Capture the cell that displays the provided text and extract its (X, Y) central coordinate. 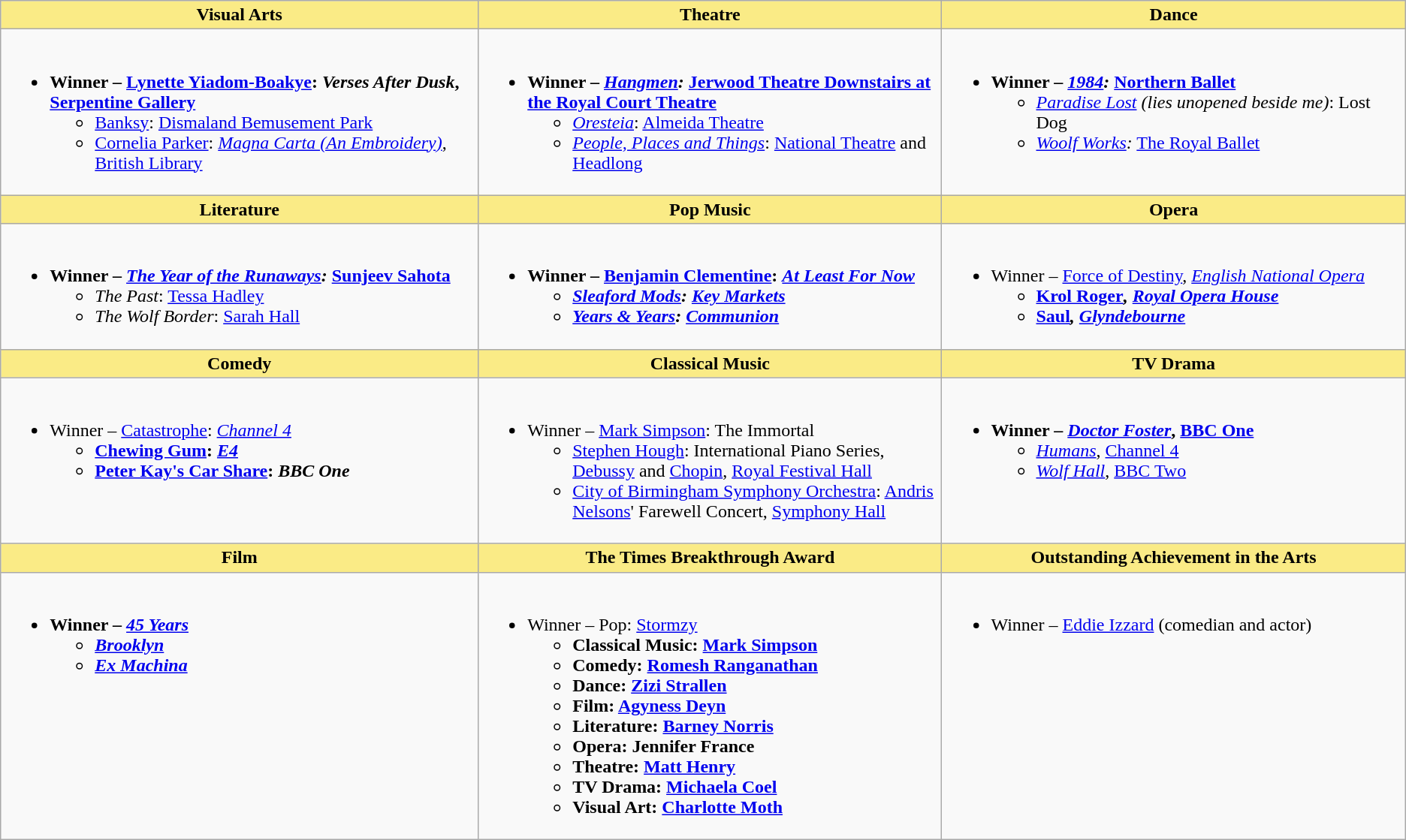
Film (240, 558)
Winner – Eddie Izzard (comedian and actor) (1173, 706)
Winner – 1984: Northern BalletParadise Lost (lies unopened beside me): Lost DogWoolf Works: The Royal Ballet (1173, 113)
Pop Music (711, 209)
Winner – 45 YearsBrooklynEx Machina (240, 706)
Dance (1173, 15)
Outstanding Achievement in the Arts (1173, 558)
Winner – The Year of the Runaways: Sunjeev SahotaThe Past: Tessa HadleyThe Wolf Border: Sarah Hall (240, 287)
TV Drama (1173, 363)
Winner – Benjamin Clementine: At Least For NowSleaford Mods: Key MarketsYears & Years: Communion (711, 287)
Literature (240, 209)
Theatre (711, 15)
Opera (1173, 209)
Winner – Doctor Foster, BBC OneHumans, Channel 4Wolf Hall, BBC Two (1173, 461)
Winner – Catastrophe: Channel 4Chewing Gum: E4Peter Kay's Car Share: BBC One (240, 461)
Comedy (240, 363)
The Times Breakthrough Award (711, 558)
Visual Arts (240, 15)
Classical Music (711, 363)
Winner – Force of Destiny, English National OperaKrol Roger, Royal Opera HouseSaul, Glyndebourne (1173, 287)
